Locate the cell with the specified text and output its [x, y] center coordinate. 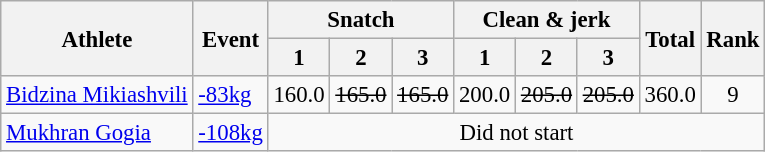
Total [670, 38]
9 [733, 95]
Clean & jerk [547, 20]
360.0 [670, 95]
Did not start [516, 133]
Bidzina Mikiashvili [97, 95]
Rank [733, 38]
Athlete [97, 38]
Mukhran Gogia [97, 133]
Event [230, 38]
160.0 [299, 95]
200.0 [485, 95]
-83kg [230, 95]
-108kg [230, 133]
Snatch [361, 20]
